Extract the (X, Y) coordinate from the center of the cell holding the provided text.  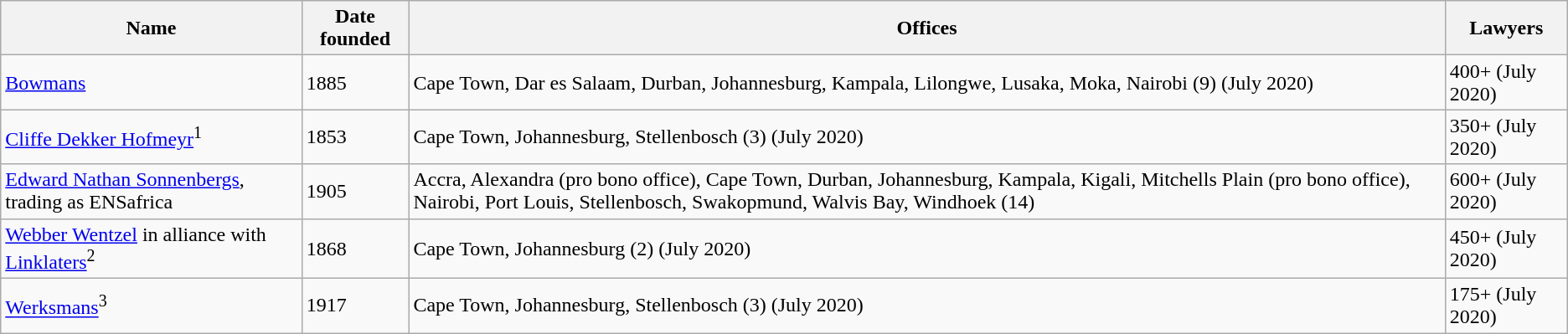
Webber Wentzel in alliance with Linklaters2 (151, 249)
350+ (July 2020) (1506, 137)
Cliffe Dekker Hofmeyr1 (151, 137)
Cape Town, Johannesburg (2) (July 2020) (926, 249)
1917 (355, 306)
Name (151, 28)
600+ (July 2020) (1506, 191)
Werksmans3 (151, 306)
450+ (July 2020) (1506, 249)
Offices (926, 28)
1853 (355, 137)
Cape Town, Dar es Salaam, Durban, Johannesburg, Kampala, Lilongwe, Lusaka, Moka, Nairobi (9) (July 2020) (926, 82)
400+ (July 2020) (1506, 82)
Bowmans (151, 82)
1868 (355, 249)
175+ (July 2020) (1506, 306)
1885 (355, 82)
Edward Nathan Sonnenbergs, trading as ENSafrica (151, 191)
1905 (355, 191)
Date founded (355, 28)
Lawyers (1506, 28)
